Scan for the cell matching the given text and deliver its (x, y) coordinate at center. 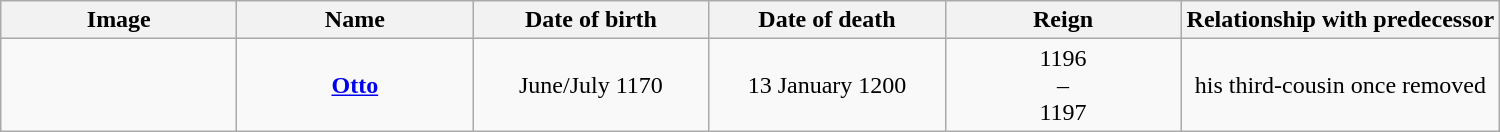
Image (119, 20)
Name (355, 20)
Relationship with predecessor (1340, 20)
Date of birth (591, 20)
his third-cousin once removed (1340, 85)
Reign (1063, 20)
Otto (355, 85)
1196–1197 (1063, 85)
13 January 1200 (827, 85)
Date of death (827, 20)
June/July 1170 (591, 85)
